Return [X, Y] of the center of cell containing provided text 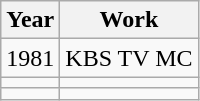
KBS TV MC [129, 58]
1981 [30, 58]
Work [129, 20]
Year [30, 20]
